Identify which cell holds the provided text, then report its (X, Y) central coordinate. 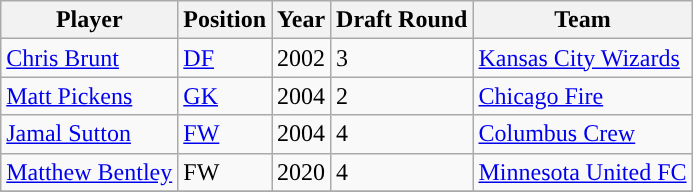
Draft Round (402, 20)
Matthew Bentley (90, 172)
Columbus Crew (582, 134)
2020 (302, 172)
Kansas City Wizards (582, 58)
Matt Pickens (90, 96)
Year (302, 20)
Chris Brunt (90, 58)
Position (225, 20)
Minnesota United FC (582, 172)
DF (225, 58)
2 (402, 96)
Player (90, 20)
GK (225, 96)
2002 (302, 58)
Jamal Sutton (90, 134)
3 (402, 58)
Team (582, 20)
Chicago Fire (582, 96)
